Extract the (x, y) coordinate from the center of the cell holding the provided text.  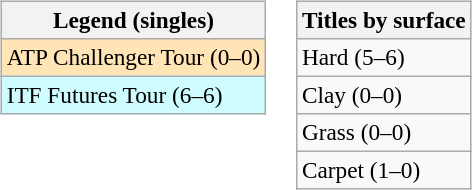
Hard (5–6) (384, 57)
Legend (singles) (133, 20)
ATP Challenger Tour (0–0) (133, 57)
Grass (0–0) (384, 133)
Clay (0–0) (384, 95)
ITF Futures Tour (6–6) (133, 95)
Carpet (1–0) (384, 171)
Titles by surface (384, 20)
